Identify which cell holds the provided text, then report its (x, y) central coordinate. 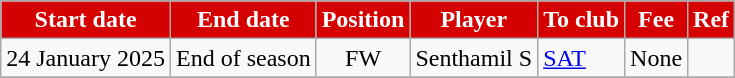
End of season (243, 58)
Start date (86, 20)
Senthamil S (474, 58)
To club (582, 20)
Position (363, 20)
Player (474, 20)
SAT (582, 58)
End date (243, 20)
24 January 2025 (86, 58)
Ref (712, 20)
FW (363, 58)
None (656, 58)
Fee (656, 20)
